Find where the given text appears and provide that cell's center as (x, y) coordinate. 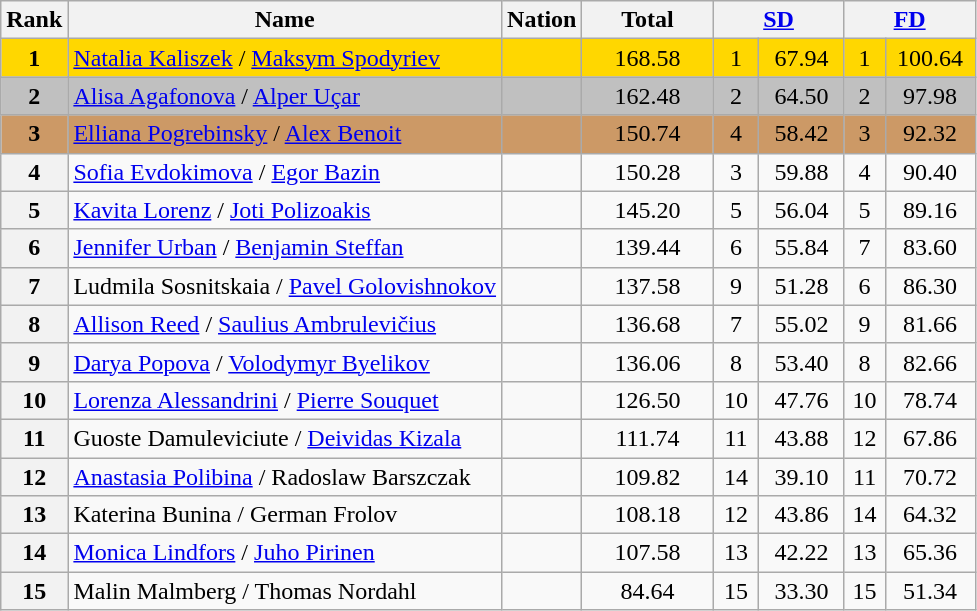
Katerina Bunina / German Frolov (285, 515)
58.42 (802, 134)
109.82 (648, 477)
83.60 (930, 248)
136.06 (648, 362)
Rank (34, 20)
126.50 (648, 400)
Kavita Lorenz / Joti Polizoakis (285, 210)
FD (910, 20)
43.88 (802, 438)
67.86 (930, 438)
150.28 (648, 172)
64.50 (802, 96)
51.34 (930, 591)
100.64 (930, 58)
111.74 (648, 438)
47.76 (802, 400)
Darya Popova / Volodymyr Byelikov (285, 362)
145.20 (648, 210)
150.74 (648, 134)
Guoste Damuleviciute / Deividas Kizala (285, 438)
53.40 (802, 362)
139.44 (648, 248)
Ludmila Sosnitskaia / Pavel Golovishnokov (285, 286)
43.86 (802, 515)
Alisa Agafonova / Alper Uçar (285, 96)
108.18 (648, 515)
Malin Malmberg / Thomas Nordahl (285, 591)
136.68 (648, 324)
90.40 (930, 172)
Natalia Kaliszek / Maksym Spodyriev (285, 58)
39.10 (802, 477)
89.16 (930, 210)
70.72 (930, 477)
Anastasia Polibina / Radoslaw Barszczak (285, 477)
78.74 (930, 400)
81.66 (930, 324)
82.66 (930, 362)
84.64 (648, 591)
67.94 (802, 58)
Name (285, 20)
Lorenza Alessandrini / Pierre Souquet (285, 400)
Sofia Evdokimova / Egor Bazin (285, 172)
137.58 (648, 286)
Monica Lindfors / Juho Pirinen (285, 553)
Elliana Pogrebinsky / Alex Benoit (285, 134)
51.28 (802, 286)
33.30 (802, 591)
42.22 (802, 553)
56.04 (802, 210)
55.84 (802, 248)
59.88 (802, 172)
92.32 (930, 134)
107.58 (648, 553)
SD (778, 20)
168.58 (648, 58)
65.36 (930, 553)
86.30 (930, 286)
Allison Reed / Saulius Ambrulevičius (285, 324)
162.48 (648, 96)
97.98 (930, 96)
64.32 (930, 515)
Total (648, 20)
55.02 (802, 324)
Nation (542, 20)
Jennifer Urban / Benjamin Steffan (285, 248)
